Find where the given text appears and provide that cell's center as [X, Y] coordinate. 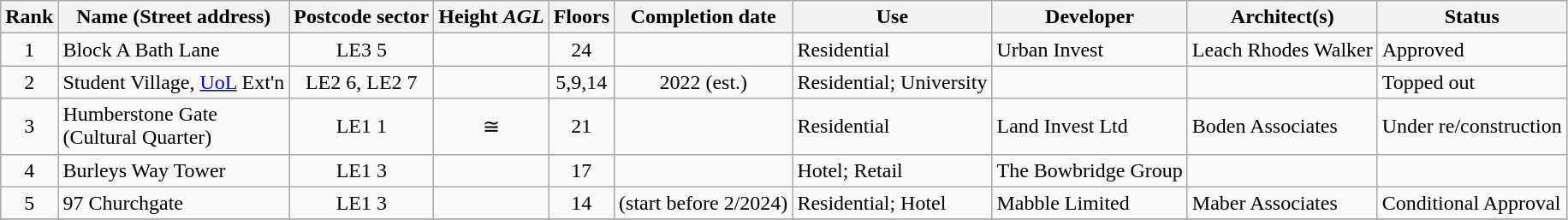
Developer [1090, 17]
Conditional Approval [1472, 203]
24 [581, 50]
1 [29, 50]
5,9,14 [581, 82]
Maber Associates [1282, 203]
21 [581, 127]
2 [29, 82]
≅ [491, 127]
Rank [29, 17]
Approved [1472, 50]
Leach Rhodes Walker [1282, 50]
Boden Associates [1282, 127]
Land Invest Ltd [1090, 127]
Use [892, 17]
Status [1472, 17]
Name (Street address) [174, 17]
LE1 1 [361, 127]
Topped out [1472, 82]
Student Village, UoL Ext'n [174, 82]
Completion date [704, 17]
Under re/construction [1472, 127]
5 [29, 203]
LE3 5 [361, 50]
(start before 2/2024) [704, 203]
14 [581, 203]
97 Churchgate [174, 203]
Humberstone Gate(Cultural Quarter) [174, 127]
17 [581, 170]
2022 (est.) [704, 82]
Floors [581, 17]
Hotel; Retail [892, 170]
Architect(s) [1282, 17]
Residential; Hotel [892, 203]
Burleys Way Tower [174, 170]
Urban Invest [1090, 50]
Mabble Limited [1090, 203]
Postcode sector [361, 17]
4 [29, 170]
3 [29, 127]
Block A Bath Lane [174, 50]
Residential; University [892, 82]
Height AGL [491, 17]
The Bowbridge Group [1090, 170]
LE2 6, LE2 7 [361, 82]
